Find where the given text appears and provide that cell's center as (x, y) coordinate. 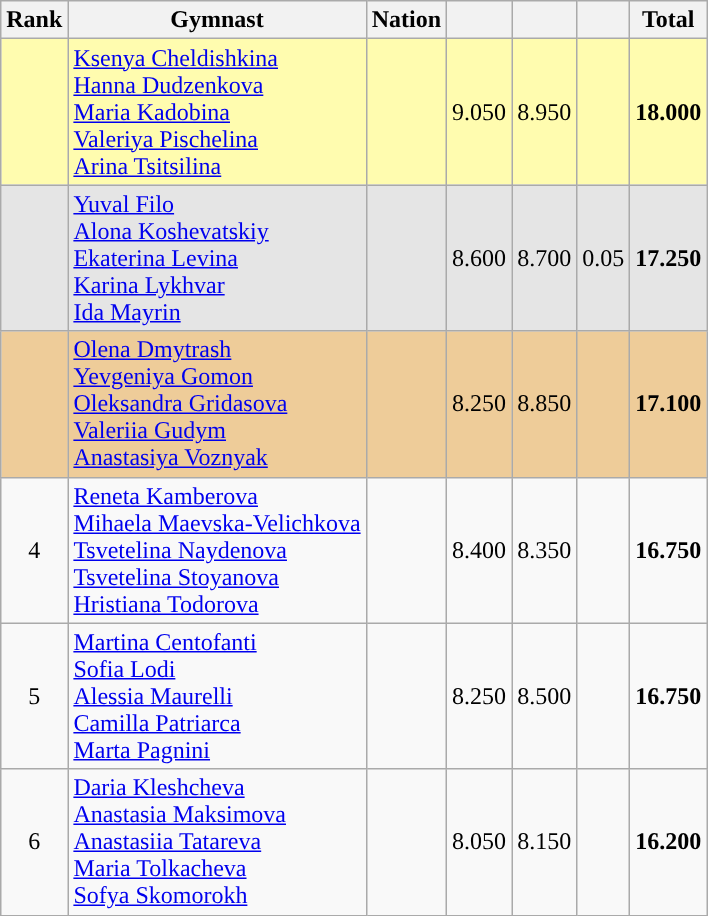
8.950 (544, 112)
Martina CentofantiSofia LodiAlessia MaurelliCamilla PatriarcaMarta Pagnini (217, 696)
17.250 (668, 258)
8.050 (480, 842)
Gymnast (217, 20)
8.350 (544, 550)
9.050 (480, 112)
0.05 (604, 258)
8.400 (480, 550)
Yuval FiloAlona KoshevatskiyEkaterina LevinaKarina LykhvarIda Mayrin (217, 258)
4 (34, 550)
5 (34, 696)
8.850 (544, 404)
Total (668, 20)
8.150 (544, 842)
6 (34, 842)
17.100 (668, 404)
Ksenya CheldishkinaHanna DudzenkovaMaria KadobinaValeriya PischelinaArina Tsitsilina (217, 112)
16.200 (668, 842)
18.000 (668, 112)
8.500 (544, 696)
Daria KleshchevaAnastasia MaksimovaAnastasiia TatarevaMaria TolkachevaSofya Skomorokh (217, 842)
8.700 (544, 258)
Nation (406, 20)
8.600 (480, 258)
Olena DmytrashYevgeniya GomonOleksandra GridasovaValeriia GudymAnastasiya Voznyak (217, 404)
Rank (34, 20)
Reneta KamberovaMihaela Maevska-VelichkovaTsvetelina NaydenovaTsvetelina StoyanovaHristiana Todorova (217, 550)
